Search for the cell housing the specified text and yield its [x, y] center coordinate. 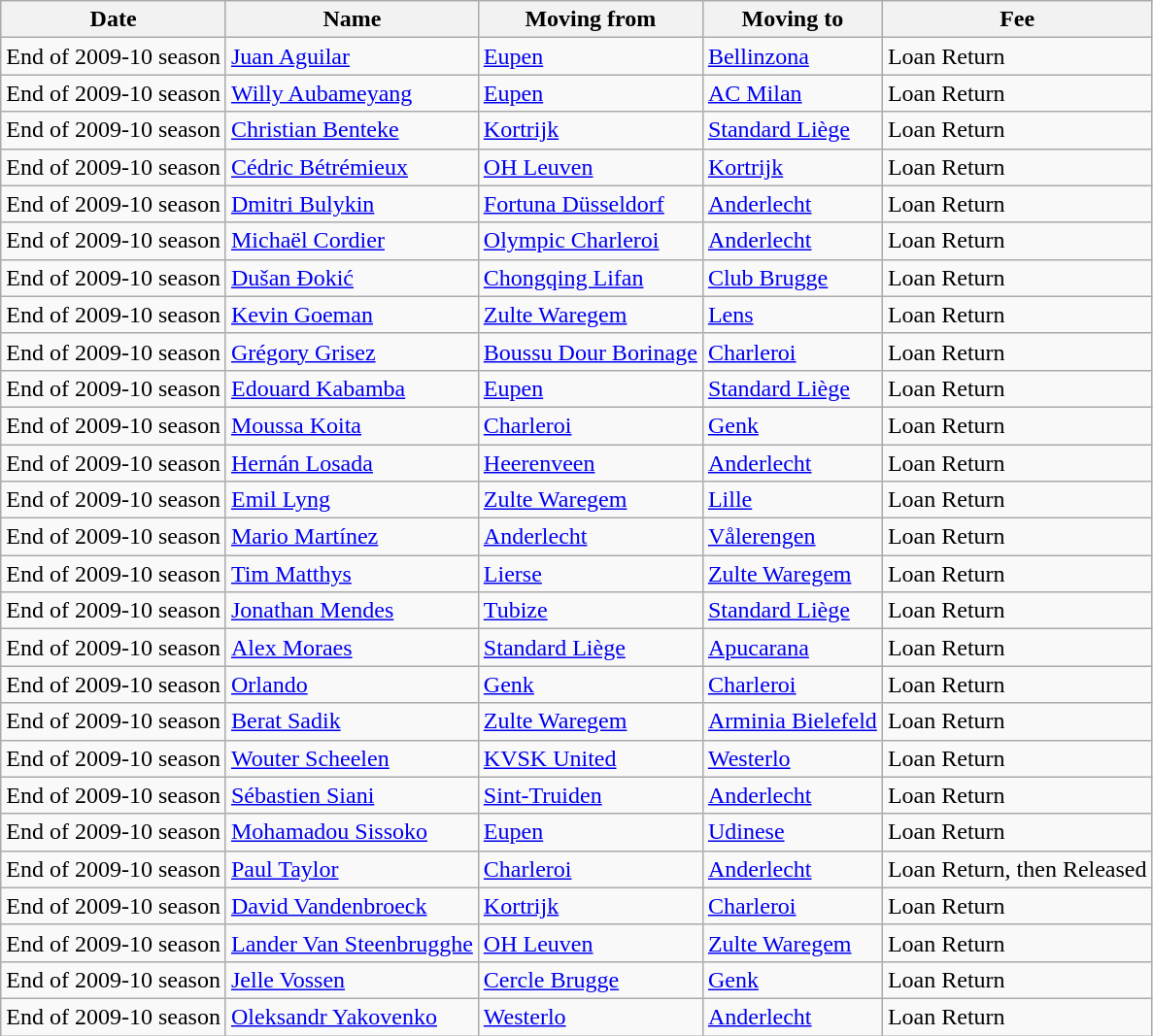
Alex Moraes [352, 648]
Lander Van Steenbrugghe [352, 943]
Olympic Charleroi [591, 241]
Lens [793, 315]
Moving from [591, 19]
David Vandenbroeck [352, 906]
Juan Aguilar [352, 56]
Cercle Brugge [591, 980]
Edouard Kabamba [352, 388]
Lierse [591, 574]
Arminia Bielefeld [793, 721]
Chongqing Lifan [591, 278]
Lille [793, 500]
Tubize [591, 611]
Jonathan Mendes [352, 611]
Apucarana [793, 648]
Berat Sadik [352, 721]
Sébastien Siani [352, 795]
Emil Lyng [352, 500]
Paul Taylor [352, 869]
Grégory Grisez [352, 351]
Bellinzona [793, 56]
Cédric Bétrémieux [352, 167]
Orlando [352, 685]
Sint-Truiden [591, 795]
Willy Aubameyang [352, 93]
Name [352, 19]
Dmitri Bulykin [352, 204]
Tim Matthys [352, 574]
AC Milan [793, 93]
Boussu Dour Borinage [591, 351]
Wouter Scheelen [352, 758]
Mario Martínez [352, 537]
Hernán Losada [352, 463]
Kevin Goeman [352, 315]
Vålerengen [793, 537]
Club Brugge [793, 278]
Date [114, 19]
Moving to [793, 19]
Fortuna Düsseldorf [591, 204]
Mohamadou Sissoko [352, 832]
Heerenveen [591, 463]
Fee [1017, 19]
Michaël Cordier [352, 241]
Udinese [793, 832]
Christian Benteke [352, 130]
Loan Return, then Released [1017, 869]
Dušan Đokić [352, 278]
Oleksandr Yakovenko [352, 1017]
Jelle Vossen [352, 980]
KVSK United [591, 758]
Moussa Koita [352, 425]
